From the cell containing the given text, extract its center point as (x, y) coordinate. 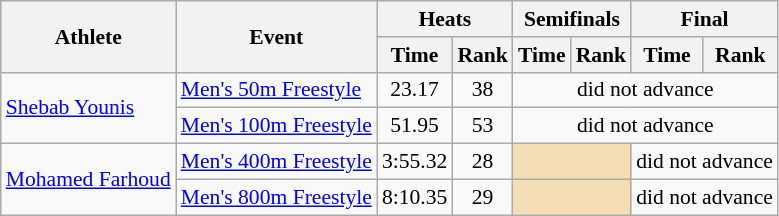
Mohamed Farhoud (88, 180)
Men's 800m Freestyle (276, 197)
51.95 (414, 126)
Men's 50m Freestyle (276, 90)
53 (482, 126)
Final (704, 19)
Athlete (88, 36)
3:55.32 (414, 162)
Semifinals (572, 19)
Men's 100m Freestyle (276, 126)
Event (276, 36)
28 (482, 162)
38 (482, 90)
23.17 (414, 90)
Men's 400m Freestyle (276, 162)
8:10.35 (414, 197)
Heats (445, 19)
29 (482, 197)
Shebab Younis (88, 108)
